Find where the given text appears and provide that cell's center as [x, y] coordinate. 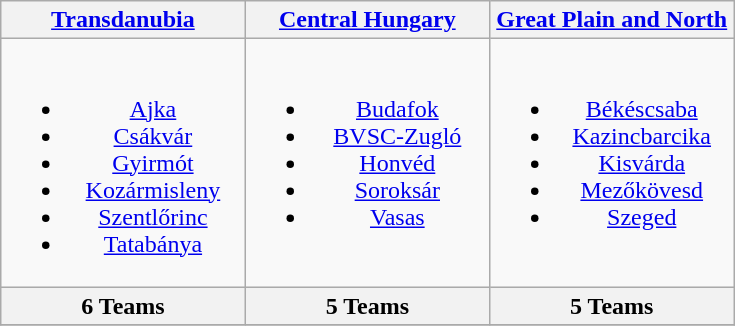
BékéscsabaKazincbarcikaKisvárdaMezőkövesdSzeged [612, 163]
AjkaCsákvárGyirmótKozármislenySzentlőrincTatabánya [123, 163]
Great Plain and North [612, 20]
BudafokBVSC-ZuglóHonvédSoroksárVasas [367, 163]
6 Teams [123, 306]
Transdanubia [123, 20]
Central Hungary [367, 20]
